Extract the (x, y) coordinate from the center of the cell holding the provided text.  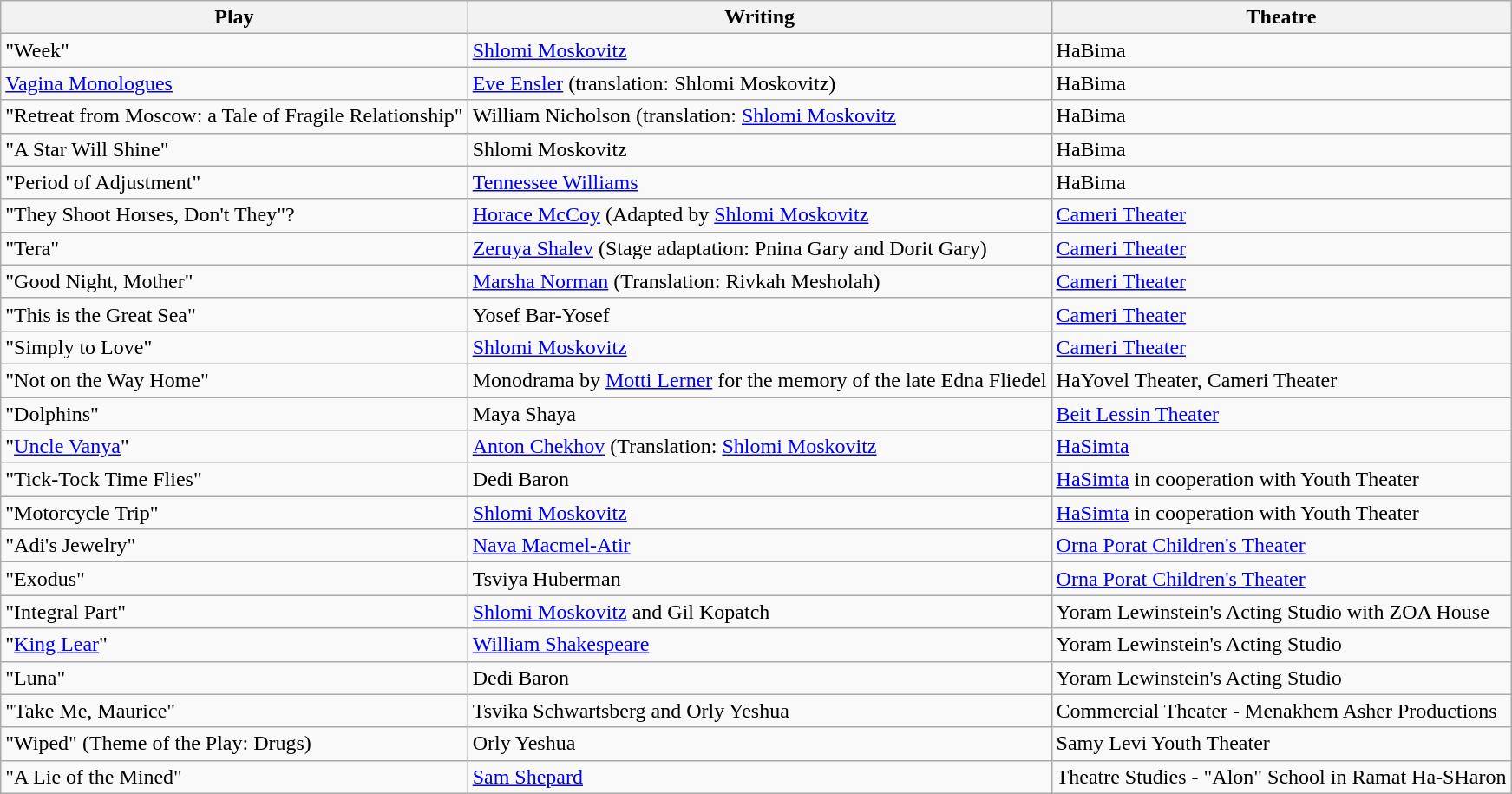
"Wiped" (Theme of the Play: Drugs) (234, 744)
HaSimta (1281, 447)
Writing (760, 17)
Maya Shaya (760, 414)
"Retreat from Moscow: a Tale of Fragile Relationship" (234, 116)
Anton Chekhov (Translation: Shlomi Moskovitz (760, 447)
Beit Lessin Theater (1281, 414)
"Not on the Way Home" (234, 380)
Theatre (1281, 17)
Shlomi Moskovitz and Gil Kopatch (760, 612)
Tsvika Schwartsberg and Orly Yeshua (760, 711)
Eve Ensler (translation: Shlomi Moskovitz) (760, 83)
"A Star Will Shine" (234, 149)
William Shakespeare (760, 645)
Monodrama by Motti Lerner for the memory of the late Edna Fliedel (760, 380)
"Uncle Vanya" (234, 447)
Commercial Theater - Menakhem Asher Productions (1281, 711)
"Simply to Love" (234, 347)
Nava Macmel-Atir (760, 546)
"Tick-Tock Time Flies" (234, 480)
Sam Shepard (760, 777)
"Motorcycle Trip" (234, 513)
"Dolphins" (234, 414)
"Adi's Jewelry" (234, 546)
Tennessee Williams (760, 182)
William Nicholson (translation: Shlomi Moskovitz (760, 116)
Orly Yeshua (760, 744)
Yoram Lewinstein's Acting Studio with ZOA House (1281, 612)
Zeruya Shalev (Stage adaptation: Pnina Gary and Dorit Gary) (760, 248)
"Integral Part" (234, 612)
"This is the Great Sea" (234, 314)
"They Shoot Horses, Don't They"? (234, 215)
"Week" (234, 50)
HaYovel Theater, Cameri Theater (1281, 380)
Horace McCoy (Adapted by Shlomi Moskovitz (760, 215)
"Good Night, Mother" (234, 281)
Marsha Norman (Translation: Rivkah Mesholah) (760, 281)
"Tera" (234, 248)
Play (234, 17)
Yosef Bar-Yosef (760, 314)
"Period of Adjustment" (234, 182)
"A Lie of the Mined" (234, 777)
"Exodus" (234, 579)
Theatre Studies - "Alon" School in Ramat Ha-SHaron (1281, 777)
Vagina Monologues (234, 83)
Tsviya Huberman (760, 579)
"Take Me, Maurice" (234, 711)
"King Lear" (234, 645)
Samy Levi Youth Theater (1281, 744)
"Luna" (234, 678)
